Detect which cell encompasses the target text, then output its (X, Y) center coordinate. 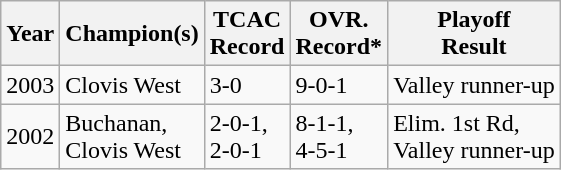
Champion(s) (132, 34)
Year (30, 34)
8-1-1,4-5-1 (339, 136)
9-0-1 (339, 85)
2002 (30, 136)
PlayoffResult (474, 34)
Buchanan,Clovis West (132, 136)
TCACRecord (247, 34)
2003 (30, 85)
3-0 (247, 85)
OVR.Record* (339, 34)
Valley runner-up (474, 85)
Clovis West (132, 85)
Elim. 1st Rd,Valley runner-up (474, 136)
2-0-1,2-0-1 (247, 136)
